Extract the [x, y] coordinate from the center of the cell holding the provided text.  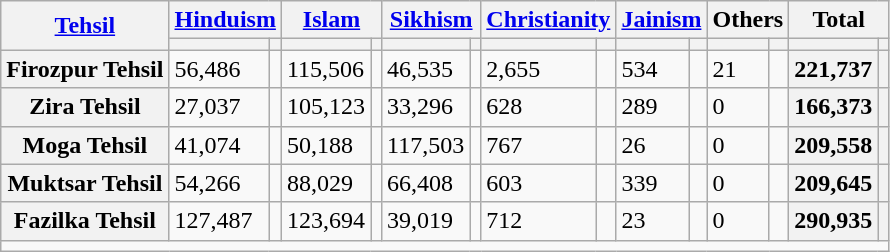
Fazilka Tehsil [85, 221]
46,535 [426, 69]
712 [538, 221]
221,737 [834, 69]
66,408 [426, 183]
209,645 [834, 183]
115,506 [326, 69]
767 [538, 145]
Jainism [662, 20]
27,037 [219, 107]
Tehsil [85, 26]
56,486 [219, 69]
39,019 [426, 221]
41,074 [219, 145]
117,503 [426, 145]
23 [653, 221]
127,487 [219, 221]
Christianity [548, 20]
628 [538, 107]
21 [738, 69]
166,373 [834, 107]
290,935 [834, 221]
209,558 [834, 145]
33,296 [426, 107]
Moga Tehsil [85, 145]
534 [653, 69]
Hinduism [225, 20]
289 [653, 107]
54,266 [219, 183]
50,188 [326, 145]
105,123 [326, 107]
Total [839, 20]
123,694 [326, 221]
339 [653, 183]
26 [653, 145]
Muktsar Tehsil [85, 183]
Zira Tehsil [85, 107]
Sikhism [432, 20]
Firozpur Tehsil [85, 69]
603 [538, 183]
Islam [331, 20]
88,029 [326, 183]
Others [748, 20]
2,655 [538, 69]
